For the text-containing cell, return its midpoint in [x, y] coordinate format. 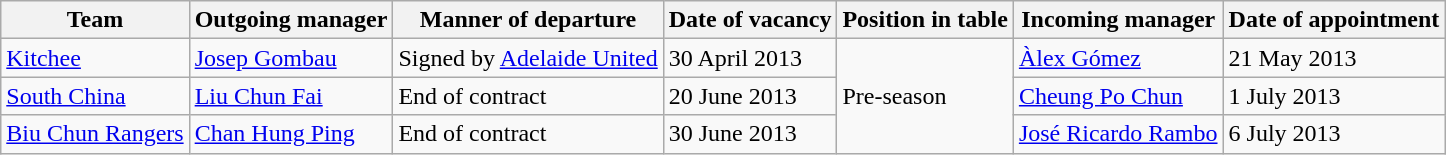
Date of appointment [1334, 20]
Àlex Gómez [1118, 58]
Outgoing manager [291, 20]
Incoming manager [1118, 20]
South China [95, 96]
Josep Gombau [291, 58]
Kitchee [95, 58]
1 July 2013 [1334, 96]
30 June 2013 [750, 134]
20 June 2013 [750, 96]
Position in table [925, 20]
Cheung Po Chun [1118, 96]
30 April 2013 [750, 58]
Manner of departure [528, 20]
21 May 2013 [1334, 58]
Pre-season [925, 96]
Biu Chun Rangers [95, 134]
Team [95, 20]
Chan Hung Ping [291, 134]
6 July 2013 [1334, 134]
Date of vacancy [750, 20]
Signed by Adelaide United [528, 58]
José Ricardo Rambo [1118, 134]
Liu Chun Fai [291, 96]
